Find where the given text appears and provide that cell's center as [x, y] coordinate. 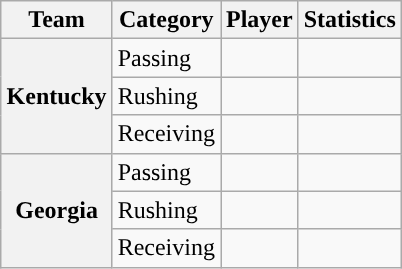
Georgia [56, 210]
Kentucky [56, 96]
Player [259, 20]
Team [56, 20]
Category [166, 20]
Statistics [350, 20]
